Extract the [x, y] coordinate from the center of the cell holding the provided text.  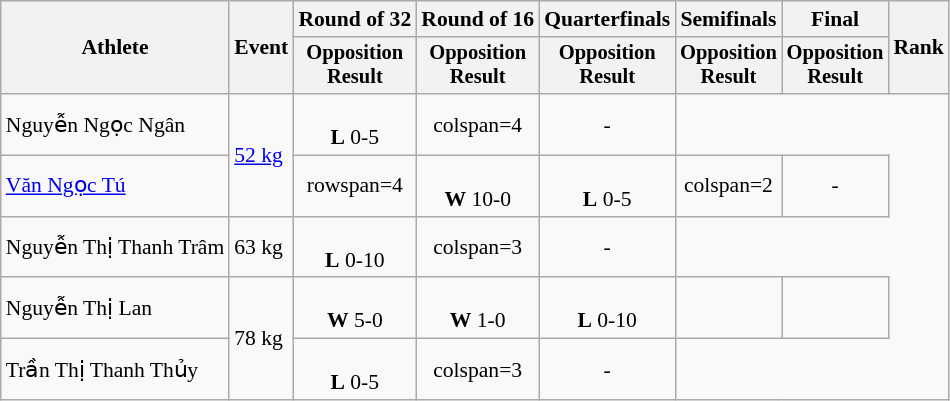
Event [261, 48]
Round of 16 [478, 19]
Nguyễn Thị Lan [116, 308]
Văn Ngọc Tú [116, 186]
colspan=2 [728, 186]
63 kg [261, 248]
W 1-0 [478, 308]
colspan=4 [478, 124]
Rank [918, 48]
rowspan=4 [354, 186]
Semifinals [728, 19]
52 kg [261, 155]
W 10-0 [478, 186]
Trần Thị Thanh Thủy [116, 370]
Nguyễn Thị Thanh Trâm [116, 248]
78 kg [261, 339]
Final [836, 19]
Nguyễn Ngọc Ngân [116, 124]
W 5-0 [354, 308]
Round of 32 [354, 19]
Quarterfinals [607, 19]
Athlete [116, 48]
